For the text-containing cell, return its midpoint in [x, y] coordinate format. 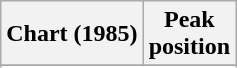
Chart (1985) [72, 34]
Peakposition [189, 34]
